Return the (x, y) coordinate for the center point of the cell that contains the specified text.  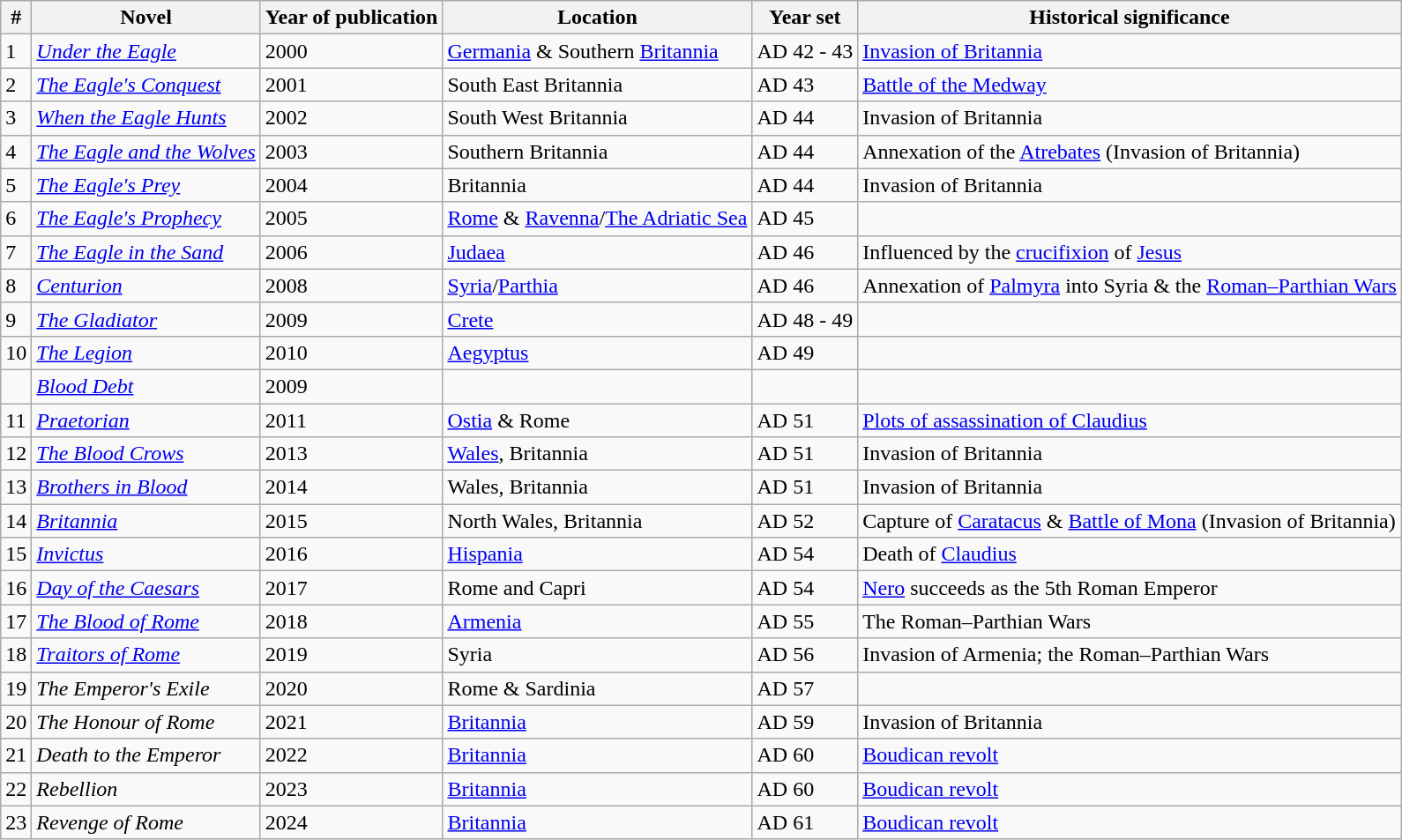
2005 (351, 219)
AD 56 (805, 655)
South West Britannia (598, 118)
Aegyptus (598, 353)
8 (16, 286)
Annexation of Palmyra into Syria & the Roman–Parthian Wars (1130, 286)
2010 (351, 353)
Year of publication (351, 18)
2016 (351, 554)
2011 (351, 420)
2008 (351, 286)
2014 (351, 487)
Rebellion (146, 789)
Location (598, 18)
2002 (351, 118)
The Eagle in the Sand (146, 252)
2004 (351, 185)
9 (16, 319)
18 (16, 655)
Brothers in Blood (146, 487)
2000 (351, 51)
2001 (351, 85)
11 (16, 420)
2024 (351, 822)
The Emperor's Exile (146, 688)
2023 (351, 789)
AD 49 (805, 353)
Judaea (598, 252)
Annexation of the Atrebates (Invasion of Britannia) (1130, 152)
Armenia (598, 621)
10 (16, 353)
North Wales, Britannia (598, 521)
Invictus (146, 554)
AD 59 (805, 722)
AD 61 (805, 822)
# (16, 18)
22 (16, 789)
Crete (598, 319)
AD 52 (805, 521)
Death of Claudius (1130, 554)
19 (16, 688)
AD 48 - 49 (805, 319)
Blood Debt (146, 386)
Historical significance (1130, 18)
Rome and Capri (598, 588)
AD 57 (805, 688)
The Eagle's Conquest (146, 85)
The Blood of Rome (146, 621)
4 (16, 152)
15 (16, 554)
2 (16, 85)
South East Britannia (598, 85)
16 (16, 588)
1 (16, 51)
Southern Britannia (598, 152)
Nero succeeds as the 5th Roman Emperor (1130, 588)
2022 (351, 755)
23 (16, 822)
Hispania (598, 554)
6 (16, 219)
2018 (351, 621)
7 (16, 252)
3 (16, 118)
Novel (146, 18)
Syria (598, 655)
17 (16, 621)
2019 (351, 655)
AD 45 (805, 219)
2006 (351, 252)
Day of the Caesars (146, 588)
Rome & Sardinia (598, 688)
AD 42 - 43 (805, 51)
2015 (351, 521)
Ostia & Rome (598, 420)
The Gladiator (146, 319)
12 (16, 454)
AD 43 (805, 85)
14 (16, 521)
Death to the Emperor (146, 755)
2013 (351, 454)
2020 (351, 688)
Revenge of Rome (146, 822)
AD 55 (805, 621)
The Legion (146, 353)
2017 (351, 588)
21 (16, 755)
2021 (351, 722)
5 (16, 185)
2003 (351, 152)
Syria/Parthia (598, 286)
Germania & Southern Britannia (598, 51)
The Blood Crows (146, 454)
When the Eagle Hunts (146, 118)
Under the Eagle (146, 51)
Capture of Caratacus & Battle of Mona (Invasion of Britannia) (1130, 521)
Rome & Ravenna/The Adriatic Sea (598, 219)
Centurion (146, 286)
The Eagle's Prophecy (146, 219)
The Eagle's Prey (146, 185)
Invasion of Armenia; the Roman–Parthian Wars (1130, 655)
Year set (805, 18)
20 (16, 722)
Plots of assassination of Claudius (1130, 420)
Influenced by the crucifixion of Jesus (1130, 252)
13 (16, 487)
The Honour of Rome (146, 722)
The Roman–Parthian Wars (1130, 621)
Traitors of Rome (146, 655)
Battle of the Medway (1130, 85)
Praetorian (146, 420)
The Eagle and the Wolves (146, 152)
